Return the (x, y) coordinate for the center point of the cell that contains the specified text.  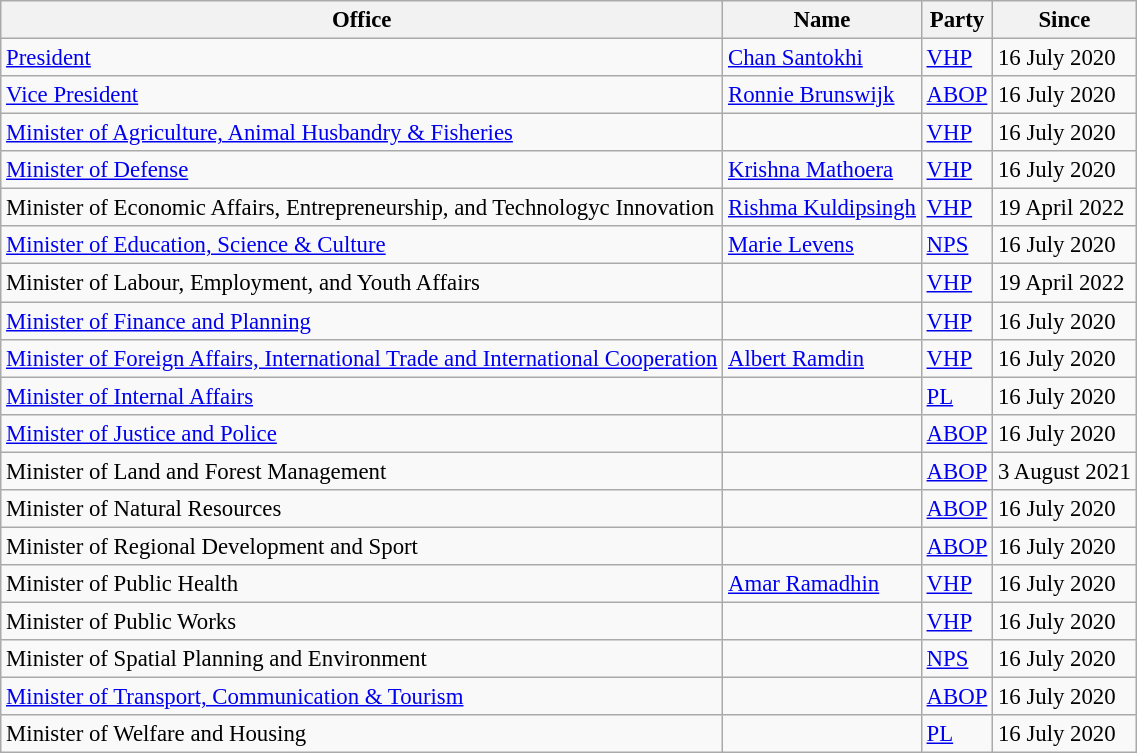
Minister of Labour, Employment, and Youth Affairs (362, 283)
Office (362, 20)
Minister of Spatial Planning and Environment (362, 659)
Marie Levens (822, 245)
Minister of Public Health (362, 584)
Krishna Mathoera (822, 170)
Minister of Economic Affairs, Entrepreneurship, and Technologyc Innovation (362, 208)
Minister of Foreign Affairs, International Trade and International Cooperation (362, 358)
Vice President (362, 95)
Name (822, 20)
President (362, 58)
Minister of Public Works (362, 621)
Rishma Kuldipsingh (822, 208)
Minister of Education, Science & Culture (362, 245)
Minister of Natural Resources (362, 509)
Albert Ramdin (822, 358)
Minister of Land and Forest Management (362, 471)
Minister of Defense (362, 170)
Party (956, 20)
Minister of Agriculture, Animal Husbandry & Fisheries (362, 133)
Chan Santokhi (822, 58)
Minister of Regional Development and Sport (362, 546)
3 August 2021 (1065, 471)
Since (1065, 20)
Minister of Finance and Planning (362, 321)
Minister of Welfare and Housing (362, 734)
Ronnie Brunswijk (822, 95)
Minister of Justice and Police (362, 433)
Minister of Internal Affairs (362, 396)
Amar Ramadhin (822, 584)
Minister of Transport, Communication & Tourism (362, 697)
